Detect which cell encompasses the target text, then output its [x, y] center coordinate. 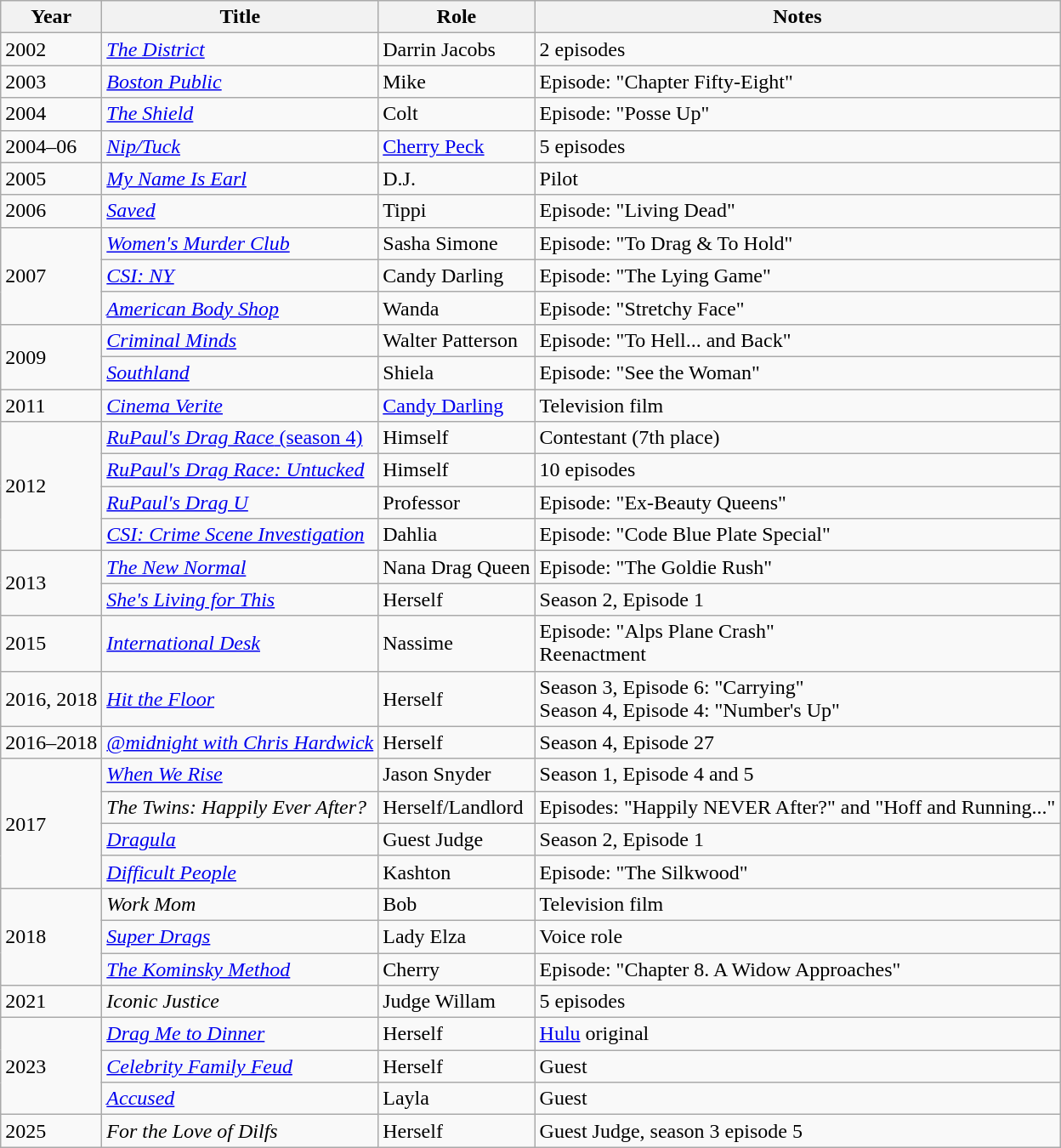
Episode: "Chapter 8. A Widow Approaches" [797, 969]
2016, 2018 [51, 699]
RuPaul's Drag U [240, 503]
Episode: "See the Woman" [797, 372]
Kashton [457, 872]
Dahlia [457, 535]
Women's Murder Club [240, 243]
2007 [51, 276]
Episode: "Ex-Beauty Queens" [797, 503]
Hulu original [797, 1034]
American Body Shop [240, 308]
Episode: "The Silkwood" [797, 872]
Episodes: "Happily NEVER After?" and "Hoff and Running..." [797, 807]
2003 [51, 82]
She's Living for This [240, 600]
Shiela [457, 372]
2 episodes [797, 49]
2002 [51, 49]
Episode: "Chapter Fifty-Eight" [797, 82]
Episode: "Stretchy Face" [797, 308]
The Twins: Happily Ever After? [240, 807]
The Kominsky Method [240, 969]
Nassime [457, 643]
International Desk [240, 643]
When We Rise [240, 775]
CSI: NY [240, 276]
Sasha Simone [457, 243]
Episode: "To Drag & To Hold" [797, 243]
2011 [51, 406]
Accused [240, 1099]
Boston Public [240, 82]
Walter Patterson [457, 340]
2013 [51, 583]
Voice role [797, 936]
2018 [51, 936]
Southland [240, 372]
Episode: "Posse Up" [797, 114]
Episode: "Code Blue Plate Special" [797, 535]
Cherry [457, 969]
CSI: Crime Scene Investigation [240, 535]
2012 [51, 486]
Title [240, 17]
Darrin Jacobs [457, 49]
2004–06 [51, 146]
Episode: "Alps Plane Crash"Reenactment [797, 643]
The New Normal [240, 567]
Episode: "To Hell... and Back" [797, 340]
2015 [51, 643]
Criminal Minds [240, 340]
2023 [51, 1066]
2021 [51, 1002]
2005 [51, 179]
2025 [51, 1131]
My Name Is Earl [240, 179]
Nip/Tuck [240, 146]
@midnight with Chris Hardwick [240, 742]
Drag Me to Dinner [240, 1034]
Episode: "The Lying Game" [797, 276]
Cinema Verite [240, 406]
Episode: "Living Dead" [797, 211]
Difficult People [240, 872]
2009 [51, 356]
Work Mom [240, 904]
Wanda [457, 308]
Season 3, Episode 6: "Carrying"Season 4, Episode 4: "Number's Up" [797, 699]
Cherry Peck [457, 146]
Iconic Justice [240, 1002]
Colt [457, 114]
Notes [797, 17]
10 episodes [797, 470]
Hit the Floor [240, 699]
2017 [51, 823]
Guest Judge [457, 839]
Celebrity Family Feud [240, 1066]
2004 [51, 114]
Season 4, Episode 27 [797, 742]
Saved [240, 211]
Herself/Landlord [457, 807]
Contestant (7th place) [797, 438]
2006 [51, 211]
Tippi [457, 211]
Guest Judge, season 3 episode 5 [797, 1131]
RuPaul's Drag Race (season 4) [240, 438]
Role [457, 17]
Lady Elza [457, 936]
Bob [457, 904]
Judge Willam [457, 1002]
RuPaul's Drag Race: Untucked [240, 470]
Jason Snyder [457, 775]
The Shield [240, 114]
The District [240, 49]
D.J. [457, 179]
For the Love of Dilfs [240, 1131]
Mike [457, 82]
Episode: "The Goldie Rush" [797, 567]
Professor [457, 503]
Season 1, Episode 4 and 5 [797, 775]
Pilot [797, 179]
Super Drags [240, 936]
Nana Drag Queen [457, 567]
Layla [457, 1099]
2016–2018 [51, 742]
Year [51, 17]
Dragula [240, 839]
